Output the [x, y] coordinate of the center of the cell containing the given text.  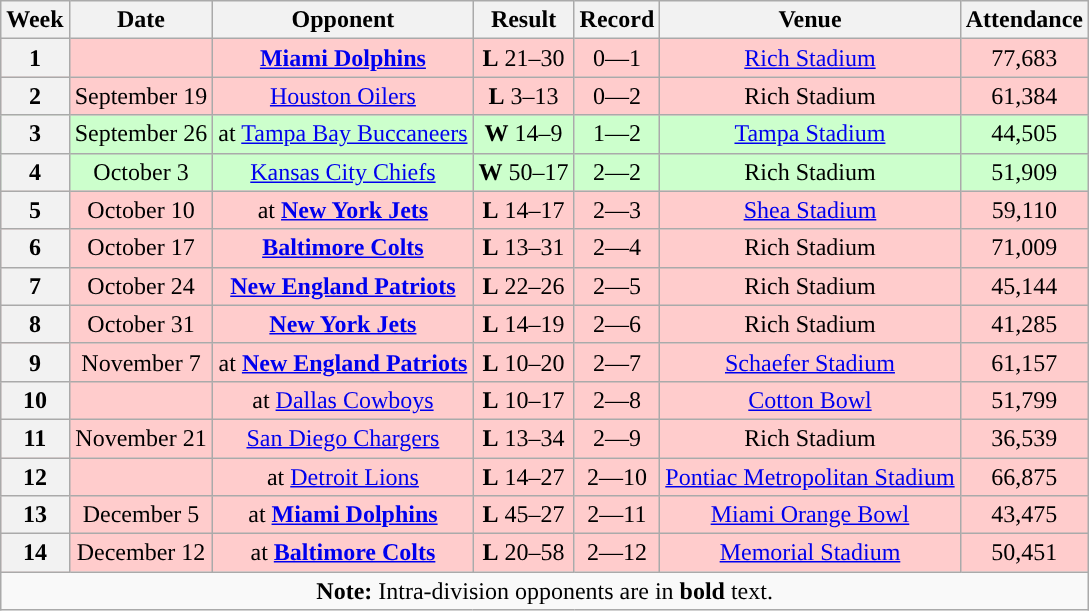
0—1 [617, 58]
October 10 [141, 210]
10 [35, 400]
43,475 [1024, 515]
October 3 [141, 172]
2—7 [617, 362]
at New England Patriots [343, 362]
September 19 [141, 96]
Attendance [1024, 20]
at Detroit Lions [343, 477]
November 21 [141, 438]
L 22–26 [524, 286]
2—4 [617, 248]
41,285 [1024, 324]
October 24 [141, 286]
12 [35, 477]
2—11 [617, 515]
Date [141, 20]
Record [617, 20]
December 12 [141, 553]
Schaefer Stadium [810, 362]
2—10 [617, 477]
Cotton Bowl [810, 400]
September 26 [141, 134]
1—2 [617, 134]
8 [35, 324]
at Dallas Cowboys [343, 400]
L 3–13 [524, 96]
at New York Jets [343, 210]
59,110 [1024, 210]
L 13–34 [524, 438]
Miami Orange Bowl [810, 515]
50,451 [1024, 553]
6 [35, 248]
9 [35, 362]
New York Jets [343, 324]
61,384 [1024, 96]
L 14–27 [524, 477]
3 [35, 134]
Opponent [343, 20]
L 45–27 [524, 515]
W 50–17 [524, 172]
2—6 [617, 324]
Miami Dolphins [343, 58]
1 [35, 58]
7 [35, 286]
San Diego Chargers [343, 438]
L 20–58 [524, 553]
December 5 [141, 515]
5 [35, 210]
L 10–17 [524, 400]
Result [524, 20]
October 31 [141, 324]
2—12 [617, 553]
44,505 [1024, 134]
November 7 [141, 362]
4 [35, 172]
W 14–9 [524, 134]
66,875 [1024, 477]
L 10–20 [524, 362]
2—2 [617, 172]
Memorial Stadium [810, 553]
Tampa Stadium [810, 134]
October 17 [141, 248]
New England Patriots [343, 286]
L 13–31 [524, 248]
13 [35, 515]
L 21–30 [524, 58]
Week [35, 20]
61,157 [1024, 362]
at Baltimore Colts [343, 553]
2 [35, 96]
Note: Intra-division opponents are in bold text. [545, 591]
Baltimore Colts [343, 248]
77,683 [1024, 58]
at Tampa Bay Buccaneers [343, 134]
Houston Oilers [343, 96]
51,799 [1024, 400]
Pontiac Metropolitan Stadium [810, 477]
14 [35, 553]
11 [35, 438]
Venue [810, 20]
45,144 [1024, 286]
L 14–17 [524, 210]
Shea Stadium [810, 210]
51,909 [1024, 172]
at Miami Dolphins [343, 515]
71,009 [1024, 248]
2—8 [617, 400]
Kansas City Chiefs [343, 172]
36,539 [1024, 438]
2—5 [617, 286]
L 14–19 [524, 324]
2—9 [617, 438]
2—3 [617, 210]
0—2 [617, 96]
